For the text-containing cell, return its midpoint in (x, y) coordinate format. 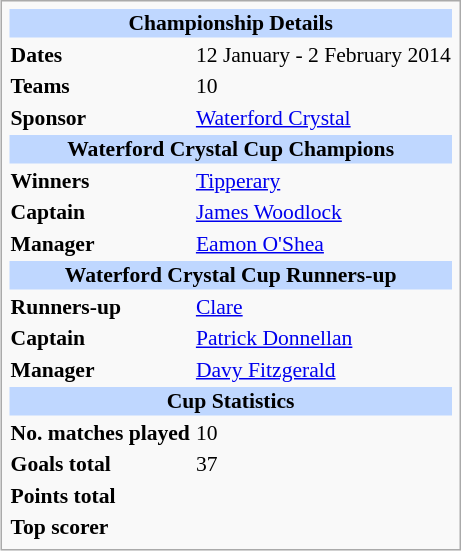
Sponsor (100, 117)
Waterford Crystal Cup Runners-up (230, 275)
37 (323, 464)
Waterford Crystal (323, 117)
Goals total (100, 464)
Teams (100, 86)
Points total (100, 495)
Dates (100, 54)
Top scorer (100, 527)
Winners (100, 180)
No. matches played (100, 432)
Cup Statistics (230, 401)
Championship Details (230, 23)
Patrick Donnellan (323, 338)
Tipperary (323, 180)
Waterford Crystal Cup Champions (230, 149)
James Woodlock (323, 212)
12 January - 2 February 2014 (323, 54)
Runners-up (100, 306)
Davy Fitzgerald (323, 369)
Clare (323, 306)
Eamon O'Shea (323, 243)
